Capture the cell that displays the provided text and extract its (X, Y) central coordinate. 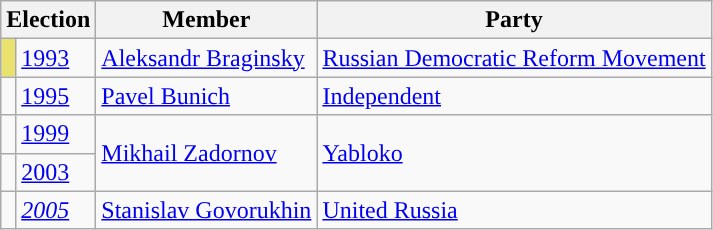
Aleksandr Braginsky (206, 58)
1993 (56, 58)
Mikhail Zadornov (206, 153)
Yabloko (514, 153)
United Russia (514, 210)
Russian Democratic Reform Movement (514, 58)
Party (514, 20)
1999 (56, 134)
Election (48, 20)
1995 (56, 96)
Stanislav Govorukhin (206, 210)
Member (206, 20)
Pavel Bunich (206, 96)
Independent (514, 96)
2003 (56, 172)
2005 (56, 210)
